Return [X, Y] of the center of cell containing provided text 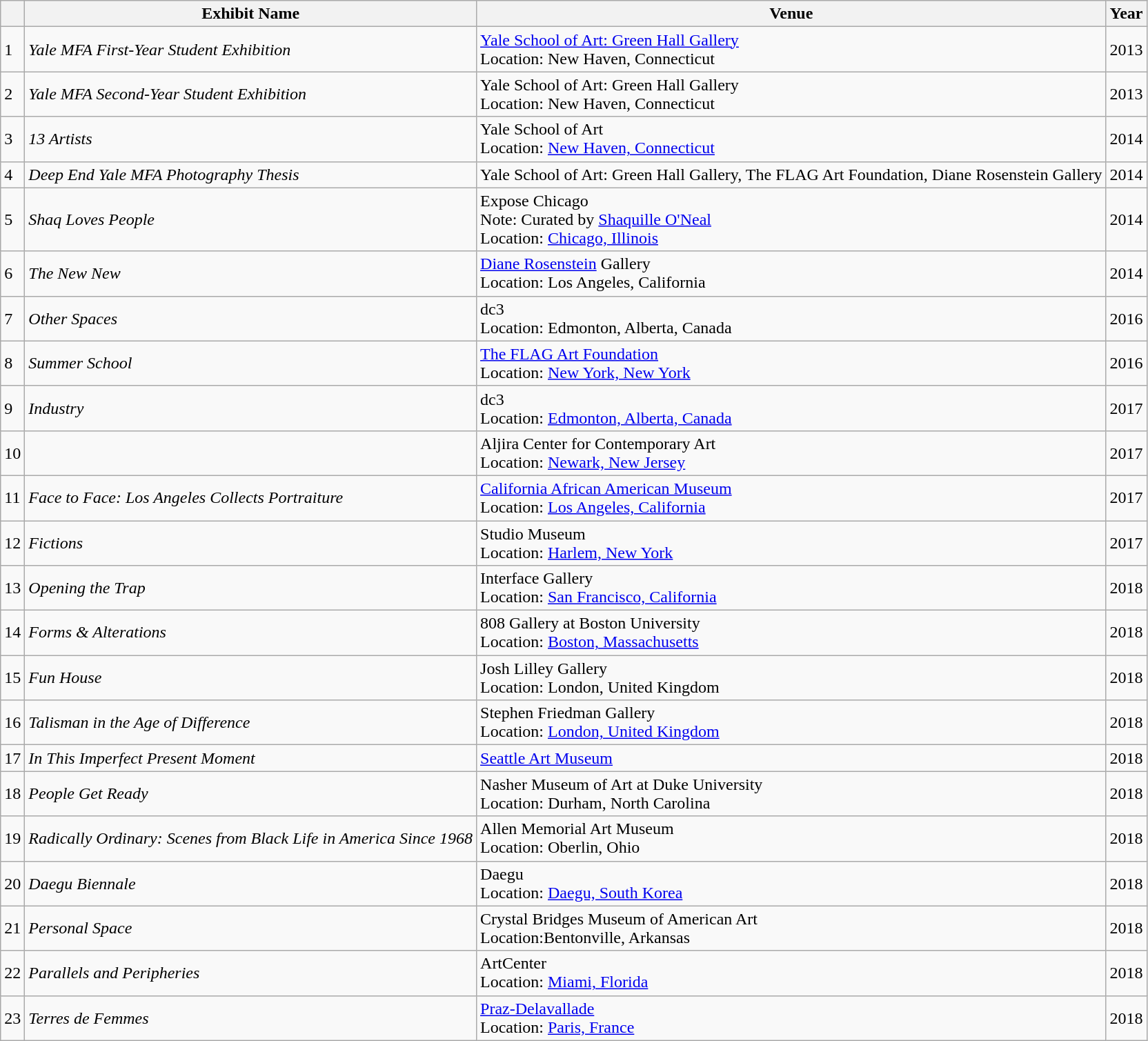
Face to Face: Los Angeles Collects Portraiture [251, 498]
Summer School [251, 363]
17 [12, 758]
Radically Ordinary: Scenes from Black Life in America Since 1968 [251, 839]
Interface GalleryLocation: San Francisco, California [791, 588]
Yale MFA First-Year Student Exhibition [251, 50]
18 [12, 793]
Forms & Alterations [251, 633]
11 [12, 498]
1 [12, 50]
ArtCenterLocation: Miami, Florida [791, 973]
13 Artists [251, 139]
Aljira Center for Contemporary ArtLocation: Newark, New Jersey [791, 453]
Stephen Friedman GalleryLocation: London, United Kingdom [791, 723]
Venue [791, 14]
Parallels and Peripheries [251, 973]
15 [12, 677]
Praz-DelavalladeLocation: Paris, France [791, 1018]
Yale School of ArtLocation: New Haven, Connecticut [791, 139]
7 [12, 319]
14 [12, 633]
Josh Lilley GalleryLocation: London, United Kingdom [791, 677]
23 [12, 1018]
Allen Memorial Art MuseumLocation: Oberlin, Ohio [791, 839]
Diane Rosenstein GalleryLocation: Los Angeles, California [791, 273]
Year [1126, 14]
Deep End Yale MFA Photography Thesis [251, 175]
Daegu Biennale [251, 883]
Industry [251, 408]
California African American MuseumLocation: Los Angeles, California [791, 498]
The New New [251, 273]
Studio MuseumLocation: Harlem, New York [791, 542]
People Get Ready [251, 793]
22 [12, 973]
Expose ChicagoNote: Curated by Shaquille O'NealLocation: Chicago, Illinois [791, 219]
12 [12, 542]
Talisman in the Age of Difference [251, 723]
6 [12, 273]
2 [12, 94]
Crystal Bridges Museum of American ArtLocation:Bentonville, Arkansas [791, 929]
Personal Space [251, 929]
Opening the Trap [251, 588]
Nasher Museum of Art at Duke UniversityLocation: Durham, North Carolina [791, 793]
Exhibit Name [251, 14]
9 [12, 408]
8 [12, 363]
21 [12, 929]
Fictions [251, 542]
DaeguLocation: Daegu, South Korea [791, 883]
Fun House [251, 677]
Other Spaces [251, 319]
In This Imperfect Present Moment [251, 758]
20 [12, 883]
Terres de Femmes [251, 1018]
Yale MFA Second-Year Student Exhibition [251, 94]
5 [12, 219]
Shaq Loves People [251, 219]
Yale School of Art: Green Hall Gallery, The FLAG Art Foundation, Diane Rosenstein Gallery [791, 175]
16 [12, 723]
13 [12, 588]
Seattle Art Museum [791, 758]
19 [12, 839]
4 [12, 175]
10 [12, 453]
The FLAG Art FoundationLocation: New York, New York [791, 363]
808 Gallery at Boston UniversityLocation: Boston, Massachusetts [791, 633]
3 [12, 139]
